Pinpoint the cell where the given text exists, returning its [X, Y] midpoint coordinate. 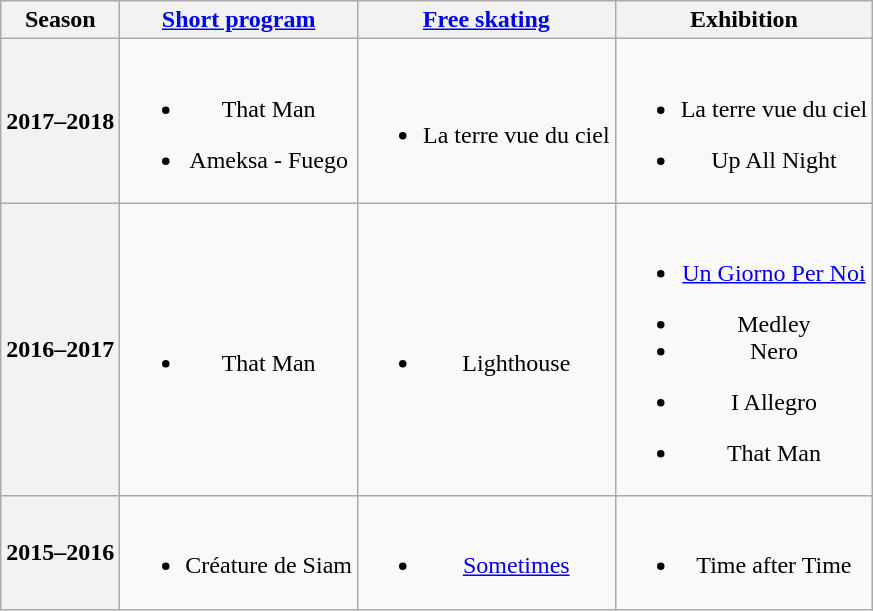
2015–2016 [60, 552]
Exhibition [744, 20]
Season [60, 20]
That Man [239, 350]
La terre vue du ciel Up All Night [744, 121]
Time after Time [744, 552]
2016–2017 [60, 350]
That Man Ameksa - Fuego [239, 121]
La terre vue du ciel [486, 121]
Lighthouse [486, 350]
Short program [239, 20]
Sometimes [486, 552]
Créature de Siam [239, 552]
Free skating [486, 20]
Un Giorno Per Noi Medley Nero I Allegro That Man [744, 350]
2017–2018 [60, 121]
